Provide the [X, Y] coordinate of the cell's center where the given text is located.  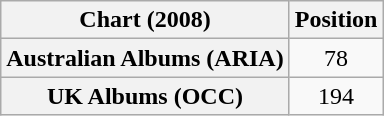
Position [336, 20]
78 [336, 58]
194 [336, 96]
Australian Albums (ARIA) [145, 58]
UK Albums (OCC) [145, 96]
Chart (2008) [145, 20]
